Scan for the cell matching the given text and deliver its [X, Y] coordinate at center. 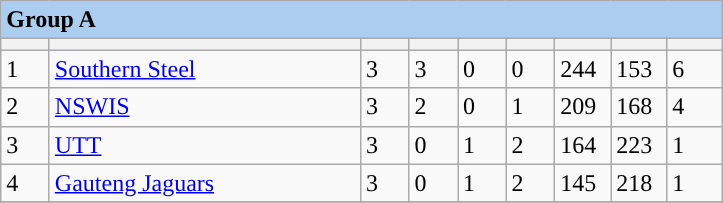
145 [583, 183]
244 [583, 69]
Group A [362, 20]
164 [583, 145]
Southern Steel [204, 69]
168 [639, 107]
NSWIS [204, 107]
6 [695, 69]
223 [639, 145]
Gauteng Jaguars [204, 183]
218 [639, 183]
UTT [204, 145]
209 [583, 107]
153 [639, 69]
